Detect which cell encompasses the target text, then output its [x, y] center coordinate. 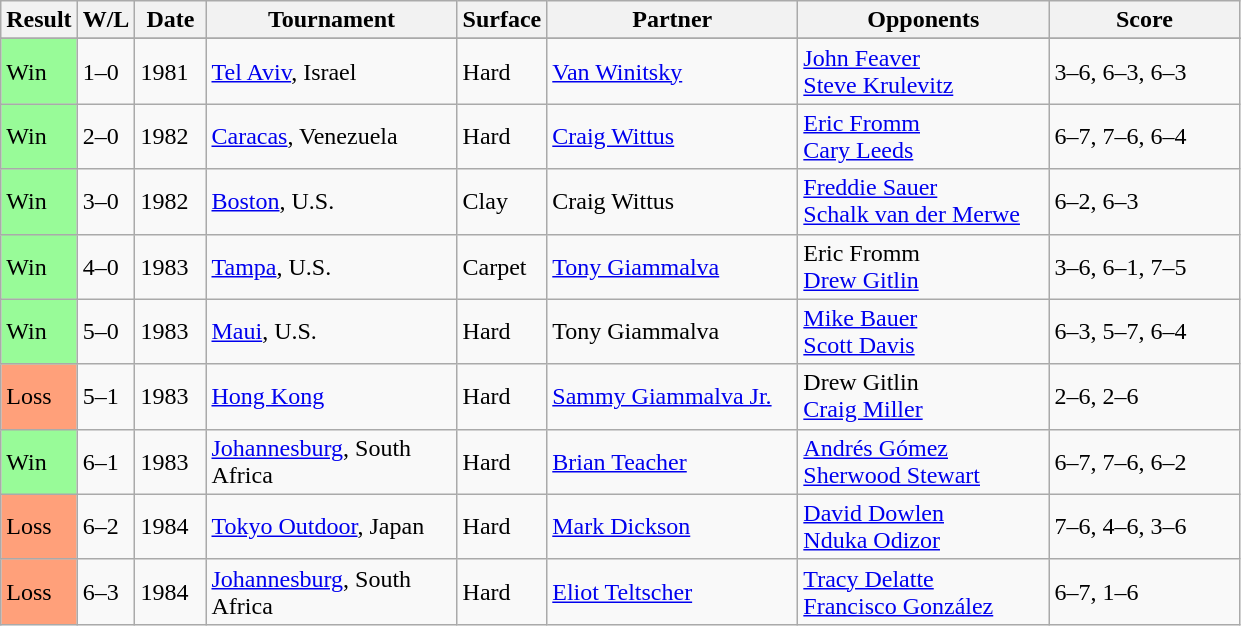
Mark Dickson [672, 526]
3–6, 6–3, 6–3 [1144, 72]
1–0 [106, 72]
7–6, 4–6, 3–6 [1144, 526]
Hong Kong [332, 396]
1981 [170, 72]
Andrés Gómez Sherwood Stewart [924, 462]
2–6, 2–6 [1144, 396]
Sammy Giammalva Jr. [672, 396]
6–7, 7–6, 6–4 [1144, 136]
6–7, 1–6 [1144, 592]
Opponents [924, 20]
Boston, U.S. [332, 202]
Date [170, 20]
Partner [672, 20]
3–6, 6–1, 7–5 [1144, 266]
3–0 [106, 202]
6–3, 5–7, 6–4 [1144, 332]
6–2, 6–3 [1144, 202]
Clay [502, 202]
6–7, 7–6, 6–2 [1144, 462]
Eliot Teltscher [672, 592]
6–3 [106, 592]
Eric Fromm Drew Gitlin [924, 266]
Brian Teacher [672, 462]
John Feaver Steve Krulevitz [924, 72]
Mike Bauer Scott Davis [924, 332]
Eric Fromm Cary Leeds [924, 136]
5–1 [106, 396]
Tel Aviv, Israel [332, 72]
Surface [502, 20]
Tokyo Outdoor, Japan [332, 526]
David Dowlen Nduka Odizor [924, 526]
Tournament [332, 20]
4–0 [106, 266]
Result [39, 20]
Score [1144, 20]
Drew Gitlin Craig Miller [924, 396]
Tampa, U.S. [332, 266]
Maui, U.S. [332, 332]
Tracy Delatte Francisco González [924, 592]
Van Winitsky [672, 72]
W/L [106, 20]
6–1 [106, 462]
5–0 [106, 332]
Freddie Sauer Schalk van der Merwe [924, 202]
Caracas, Venezuela [332, 136]
6–2 [106, 526]
2–0 [106, 136]
Carpet [502, 266]
